Scan for the cell matching the given text and deliver its (x, y) coordinate at center. 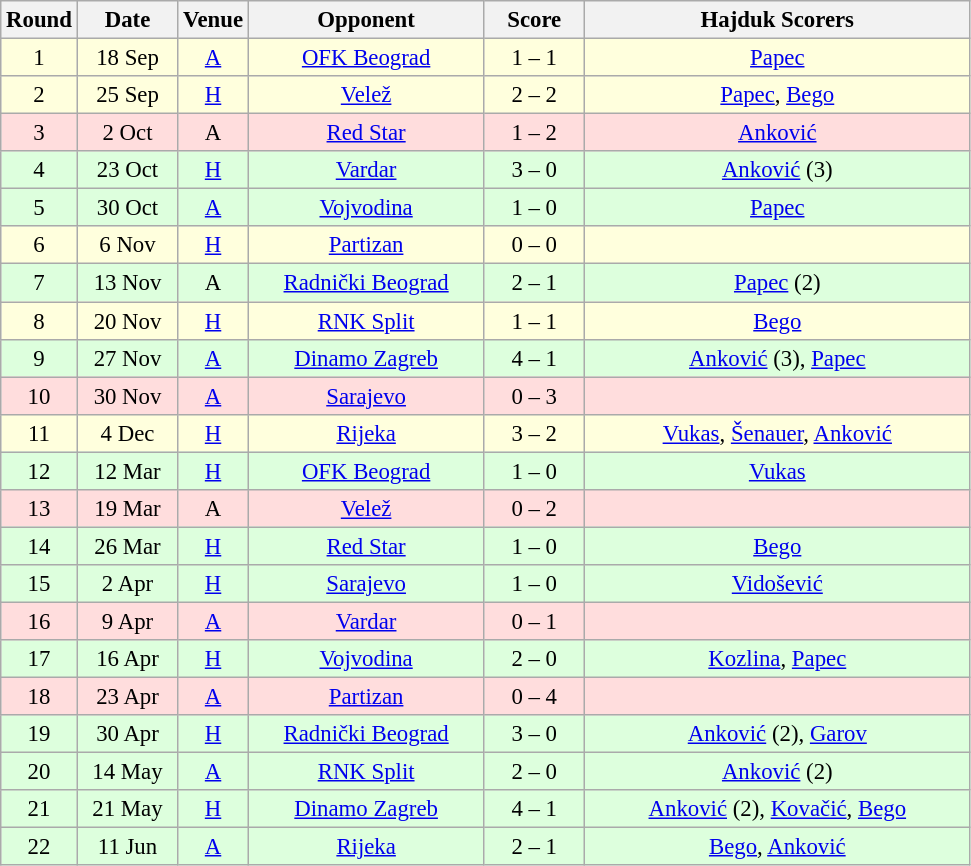
2 Oct (128, 133)
22 (39, 847)
Hajduk Scorers (778, 20)
13 (39, 509)
16 (39, 621)
Anković (2) (778, 772)
15 (39, 584)
Kozlina, Papec (778, 659)
30 Oct (128, 208)
11 Jun (128, 847)
19 (39, 734)
17 (39, 659)
10 (39, 396)
1 – 2 (534, 133)
0 – 3 (534, 396)
7 (39, 283)
12 (39, 471)
21 (39, 809)
14 May (128, 772)
3 – 2 (534, 433)
0 – 2 (534, 509)
26 Mar (128, 546)
2 (39, 95)
21 May (128, 809)
6 (39, 245)
16 Apr (128, 659)
18 (39, 697)
Score (534, 20)
Anković (3) (778, 170)
2 – 2 (534, 95)
12 Mar (128, 471)
Papec, Bego (778, 95)
20 (39, 772)
20 Nov (128, 321)
0 – 4 (534, 697)
23 Oct (128, 170)
Vukas, Šenauer, Anković (778, 433)
27 Nov (128, 358)
0 – 1 (534, 621)
9 (39, 358)
Date (128, 20)
Anković (2), Kovačić, Bego (778, 809)
6 Nov (128, 245)
Anković (2), Garov (778, 734)
18 Sep (128, 58)
Opponent (366, 20)
Anković (778, 133)
19 Mar (128, 509)
2 Apr (128, 584)
8 (39, 321)
11 (39, 433)
25 Sep (128, 95)
Anković (3), Papec (778, 358)
30 Nov (128, 396)
4 Dec (128, 433)
Round (39, 20)
Vukas (778, 471)
3 (39, 133)
0 – 0 (534, 245)
Bego, Anković (778, 847)
Vidošević (778, 584)
5 (39, 208)
Venue (214, 20)
30 Apr (128, 734)
14 (39, 546)
13 Nov (128, 283)
9 Apr (128, 621)
4 (39, 170)
23 Apr (128, 697)
1 (39, 58)
Papec (2) (778, 283)
